Search for the cell housing the specified text and yield its (X, Y) center coordinate. 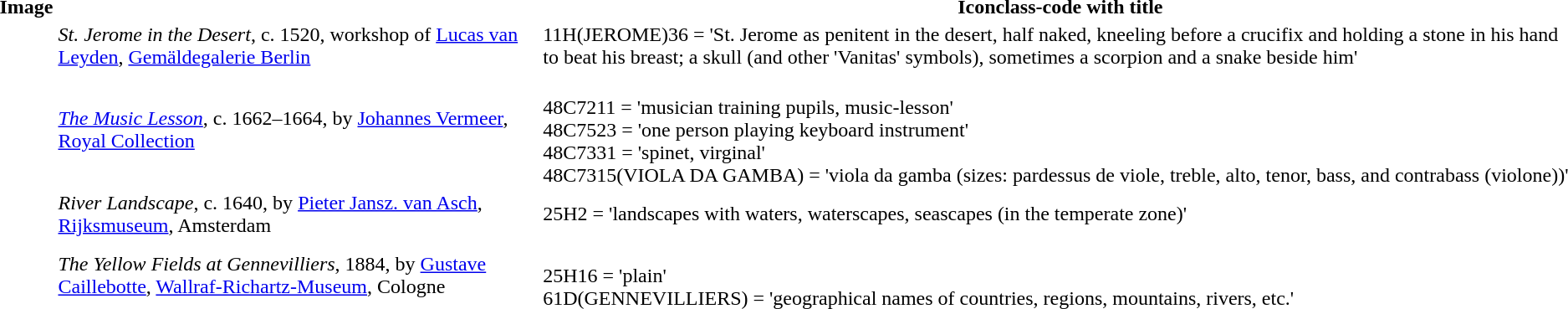
St. Jerome in the Desert, c. 1520, workshop of Lucas van Leyden, Gemäldegalerie Berlin (298, 45)
The Music Lesson, c. 1662–1664, by Johannes Vermeer, Royal Collection (298, 130)
River Landscape, c. 1640, by Pieter Jansz. van Asch, Rijksmuseum, Amsterdam (298, 214)
